Scan for the cell matching the given text and deliver its [X, Y] coordinate at center. 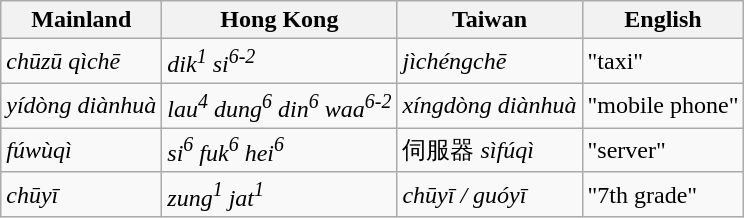
zung1 jat1 [280, 194]
Taiwan [490, 20]
Mainland [82, 20]
chūyī [82, 194]
jìchéngchē [490, 62]
dik1 si6-2 [280, 62]
"server" [663, 150]
fúwùqì [82, 150]
Hong Kong [280, 20]
yídòng diànhuà [82, 106]
si6 fuk6 hei6 [280, 150]
"taxi" [663, 62]
lau4 dung6 din6 waa6-2 [280, 106]
chūzū qìchē [82, 62]
"7th grade" [663, 194]
"mobile phone" [663, 106]
xíngdòng diànhuà [490, 106]
chūyī / guóyī [490, 194]
English [663, 20]
伺服器 sìfúqì [490, 150]
